Locate the cell with the specified text and output its (X, Y) center coordinate. 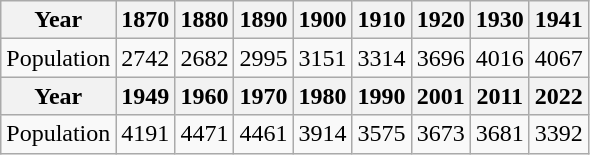
3681 (500, 134)
1990 (382, 96)
3673 (440, 134)
1910 (382, 20)
2995 (264, 58)
2011 (500, 96)
1960 (204, 96)
2022 (558, 96)
3151 (322, 58)
1930 (500, 20)
3314 (382, 58)
4191 (146, 134)
1870 (146, 20)
1880 (204, 20)
4471 (204, 134)
1970 (264, 96)
3696 (440, 58)
1890 (264, 20)
4016 (500, 58)
1949 (146, 96)
4067 (558, 58)
2001 (440, 96)
2742 (146, 58)
3575 (382, 134)
1900 (322, 20)
1980 (322, 96)
1941 (558, 20)
3914 (322, 134)
1920 (440, 20)
2682 (204, 58)
4461 (264, 134)
3392 (558, 134)
